Pinpoint the cell where the given text exists, returning its [x, y] midpoint coordinate. 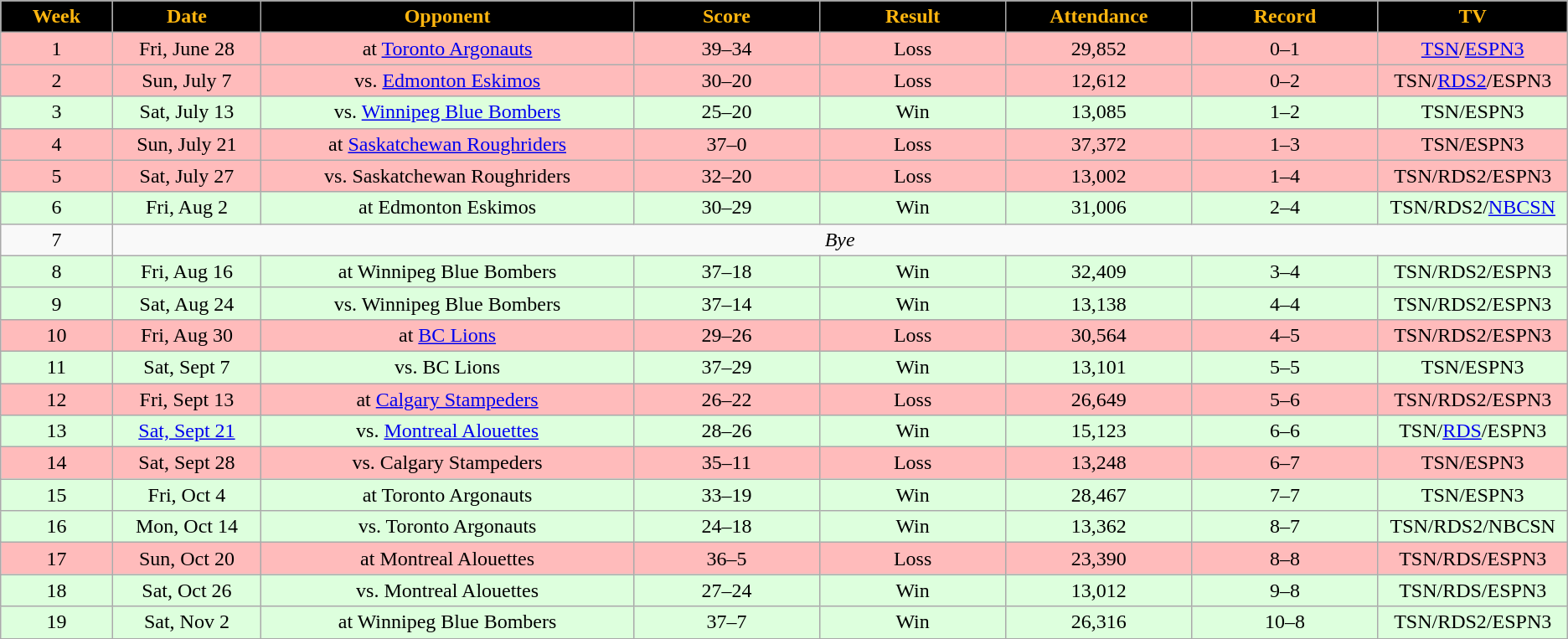
26,316 [1099, 622]
Sat, Sept 28 [187, 463]
4–5 [1285, 335]
Fri, Oct 4 [187, 495]
19 [57, 622]
12 [57, 399]
13,248 [1099, 463]
10 [57, 335]
13,101 [1099, 367]
11 [57, 367]
16 [57, 527]
Fri, Aug 30 [187, 335]
at Montreal Alouettes [447, 559]
13,362 [1099, 527]
0–1 [1285, 49]
8 [57, 271]
Record [1285, 17]
6 [57, 208]
17 [57, 559]
Sat, Oct 26 [187, 590]
39–34 [726, 49]
5–5 [1285, 367]
at Calgary Stampeders [447, 399]
7–7 [1285, 495]
1–2 [1285, 112]
26–22 [726, 399]
Fri, Aug 2 [187, 208]
32–20 [726, 176]
10–8 [1285, 622]
Opponent [447, 17]
13,138 [1099, 303]
37,372 [1099, 144]
25–20 [726, 112]
33–19 [726, 495]
2 [57, 80]
35–11 [726, 463]
vs. BC Lions [447, 367]
Sun, July 7 [187, 80]
Week [57, 17]
0–2 [1285, 80]
Sat, Nov 2 [187, 622]
14 [57, 463]
Date [187, 17]
28,467 [1099, 495]
Attendance [1099, 17]
at Saskatchewan Roughriders [447, 144]
vs. Toronto Argonauts [447, 527]
18 [57, 590]
Sat, July 27 [187, 176]
15 [57, 495]
Score [726, 17]
13,012 [1099, 590]
29–26 [726, 335]
32,409 [1099, 271]
30,564 [1099, 335]
36–5 [726, 559]
37–29 [726, 367]
7 [57, 240]
9 [57, 303]
Fri, Sept 13 [187, 399]
5–6 [1285, 399]
29,852 [1099, 49]
Sun, July 21 [187, 144]
vs. Edmonton Eskimos [447, 80]
1–3 [1285, 144]
1 [57, 49]
3 [57, 112]
Sat, Aug 24 [187, 303]
3–4 [1285, 271]
26,649 [1099, 399]
30–29 [726, 208]
13,085 [1099, 112]
Sat, Sept 7 [187, 367]
vs. Calgary Stampeders [447, 463]
Result [912, 17]
Fri, Aug 16 [187, 271]
24–18 [726, 527]
1–4 [1285, 176]
9–8 [1285, 590]
23,390 [1099, 559]
30–20 [726, 80]
28–26 [726, 431]
at BC Lions [447, 335]
31,006 [1099, 208]
at Edmonton Eskimos [447, 208]
37–14 [726, 303]
5 [57, 176]
15,123 [1099, 431]
4–4 [1285, 303]
8–7 [1285, 527]
TV [1473, 17]
2–4 [1285, 208]
Bye [839, 240]
8–8 [1285, 559]
Sun, Oct 20 [187, 559]
6–6 [1285, 431]
37–0 [726, 144]
Mon, Oct 14 [187, 527]
6–7 [1285, 463]
12,612 [1099, 80]
13 [57, 431]
37–18 [726, 271]
4 [57, 144]
Sat, Sept 21 [187, 431]
27–24 [726, 590]
Fri, June 28 [187, 49]
Sat, July 13 [187, 112]
vs. Saskatchewan Roughriders [447, 176]
37–7 [726, 622]
13,002 [1099, 176]
